Capture the cell that displays the provided text and extract its [x, y] central coordinate. 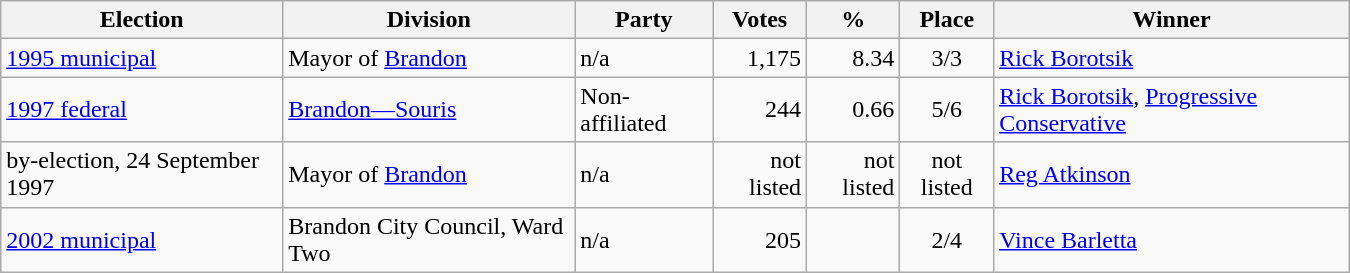
Votes [760, 20]
Rick Borotsik, Progressive Conservative [1172, 110]
2002 municipal [142, 240]
1995 municipal [142, 58]
1997 federal [142, 110]
Division [429, 20]
Party [644, 20]
Rick Borotsik [1172, 58]
1,175 [760, 58]
Vince Barletta [1172, 240]
Election [142, 20]
5/6 [947, 110]
by-election, 24 September 1997 [142, 174]
2/4 [947, 240]
205 [760, 240]
244 [760, 110]
Brandon City Council, Ward Two [429, 240]
8.34 [854, 58]
Place [947, 20]
Winner [1172, 20]
Brandon—Souris [429, 110]
% [854, 20]
3/3 [947, 58]
0.66 [854, 110]
Reg Atkinson [1172, 174]
Non-affiliated [644, 110]
